Return [x, y] of the center of cell containing provided text 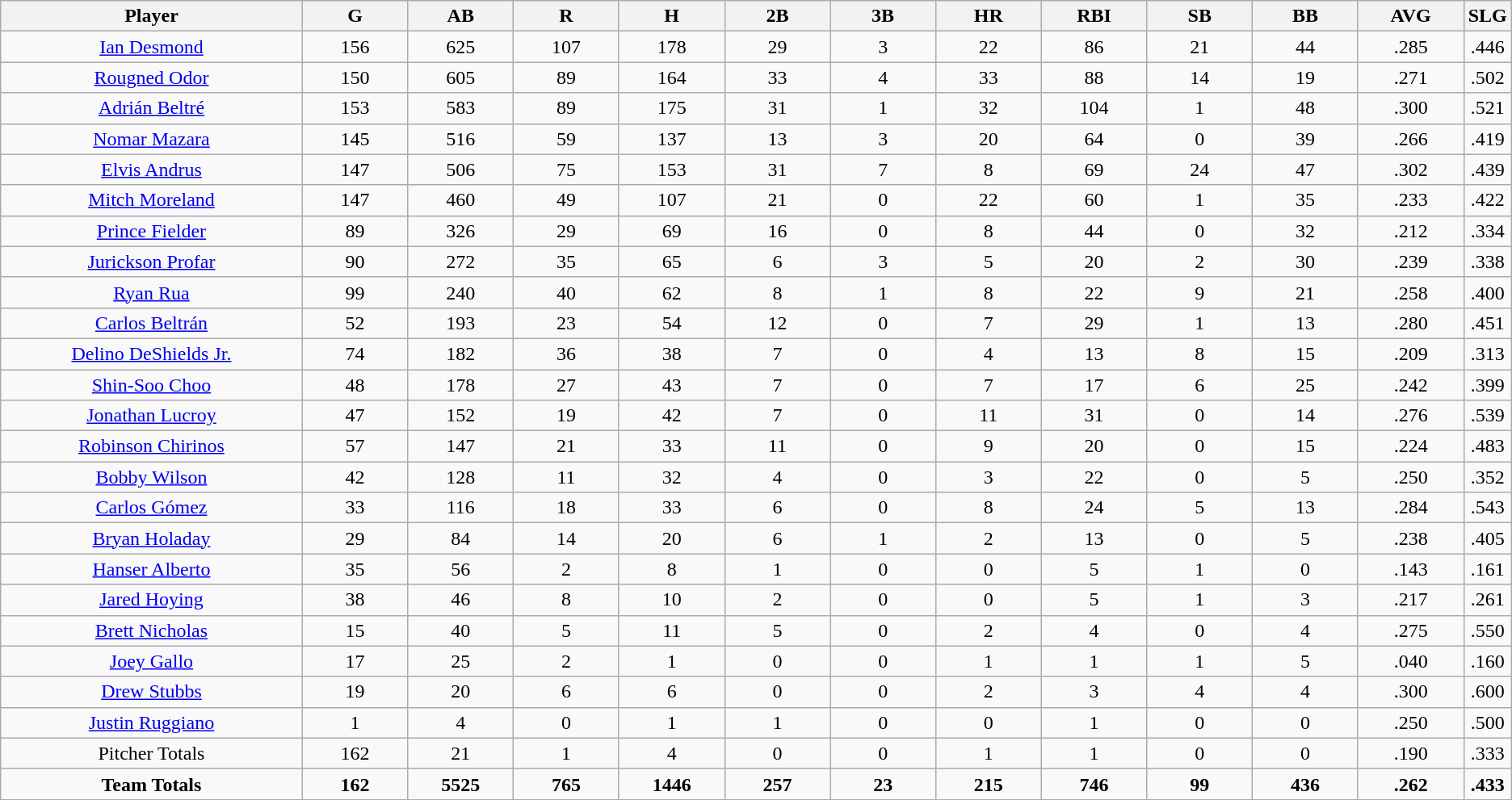
Hanser Alberto [152, 569]
182 [460, 354]
.238 [1410, 538]
90 [355, 262]
88 [1094, 77]
49 [567, 200]
.422 [1488, 200]
G [355, 16]
AVG [1410, 16]
27 [567, 385]
Prince Fielder [152, 231]
.543 [1488, 508]
74 [355, 354]
.451 [1488, 323]
43 [672, 385]
215 [989, 784]
.160 [1488, 661]
.600 [1488, 692]
3B [884, 16]
.261 [1488, 600]
152 [460, 416]
AB [460, 16]
.233 [1410, 200]
Delino DeShields Jr. [152, 354]
605 [460, 77]
36 [567, 354]
Nomar Mazara [152, 139]
.502 [1488, 77]
516 [460, 139]
.550 [1488, 630]
436 [1305, 784]
R [567, 16]
.333 [1488, 753]
SB [1200, 16]
175 [672, 108]
57 [355, 446]
.334 [1488, 231]
Mitch Moreland [152, 200]
.284 [1410, 508]
.419 [1488, 139]
Brett Nicholas [152, 630]
460 [460, 200]
Bryan Holaday [152, 538]
Jonathan Lucroy [152, 416]
164 [672, 77]
5525 [460, 784]
30 [1305, 262]
.143 [1410, 569]
.439 [1488, 170]
Carlos Beltrán [152, 323]
240 [460, 292]
.399 [1488, 385]
150 [355, 77]
Rougned Odor [152, 77]
.352 [1488, 477]
84 [460, 538]
625 [460, 47]
765 [567, 784]
86 [1094, 47]
Drew Stubbs [152, 692]
75 [567, 170]
RBI [1094, 16]
.405 [1488, 538]
.433 [1488, 784]
145 [355, 139]
Elvis Andrus [152, 170]
137 [672, 139]
128 [460, 477]
Justin Ruggiano [152, 723]
BB [1305, 16]
.239 [1410, 262]
.275 [1410, 630]
18 [567, 508]
272 [460, 262]
583 [460, 108]
10 [672, 600]
.040 [1410, 661]
.209 [1410, 354]
H [672, 16]
46 [460, 600]
.446 [1488, 47]
193 [460, 323]
Ian Desmond [152, 47]
39 [1305, 139]
116 [460, 508]
.400 [1488, 292]
Carlos Gómez [152, 508]
.266 [1410, 139]
Pitcher Totals [152, 753]
Team Totals [152, 784]
.271 [1410, 77]
.276 [1410, 416]
.500 [1488, 723]
506 [460, 170]
59 [567, 139]
.217 [1410, 600]
.521 [1488, 108]
.190 [1410, 753]
.161 [1488, 569]
.258 [1410, 292]
.285 [1410, 47]
746 [1094, 784]
.313 [1488, 354]
16 [777, 231]
HR [989, 16]
Jared Hoying [152, 600]
65 [672, 262]
60 [1094, 200]
62 [672, 292]
Ryan Rua [152, 292]
56 [460, 569]
Shin-Soo Choo [152, 385]
257 [777, 784]
Robinson Chirinos [152, 446]
.539 [1488, 416]
.262 [1410, 784]
.242 [1410, 385]
Adrián Beltré [152, 108]
.338 [1488, 262]
Player [152, 16]
1446 [672, 784]
64 [1094, 139]
SLG [1488, 16]
2B [777, 16]
.224 [1410, 446]
54 [672, 323]
.483 [1488, 446]
156 [355, 47]
326 [460, 231]
12 [777, 323]
.212 [1410, 231]
.280 [1410, 323]
Joey Gallo [152, 661]
Bobby Wilson [152, 477]
.302 [1410, 170]
52 [355, 323]
104 [1094, 108]
Jurickson Profar [152, 262]
